Capture the cell that displays the provided text and extract its [X, Y] central coordinate. 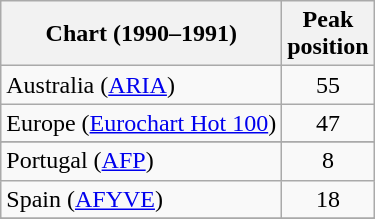
Europe (Eurochart Hot 100) [142, 123]
8 [328, 161]
18 [328, 199]
Peakposition [328, 34]
47 [328, 123]
55 [328, 85]
Portugal (AFP) [142, 161]
Spain (AFYVE) [142, 199]
Australia (ARIA) [142, 85]
Chart (1990–1991) [142, 34]
